Return [x, y] of the center of cell containing provided text 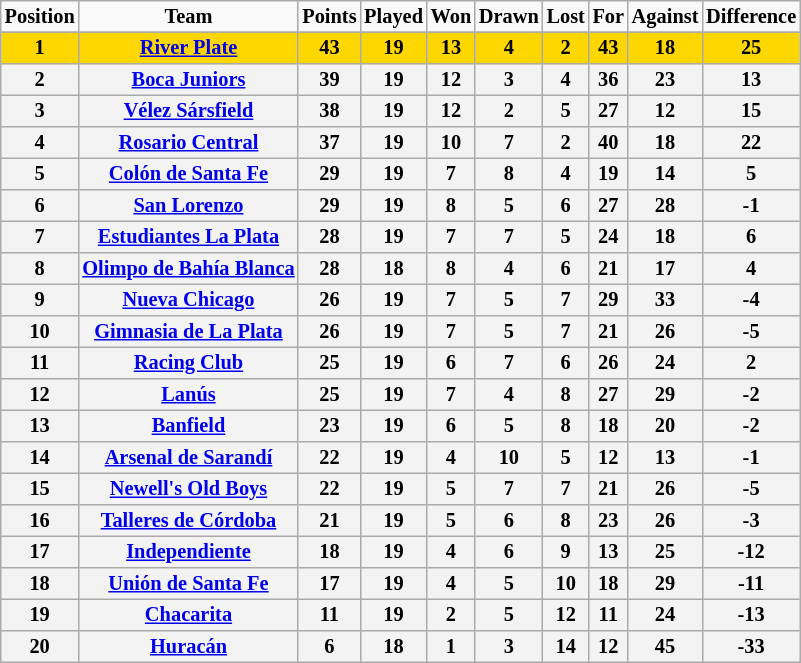
45 [665, 647]
16 [40, 521]
Racing Club [188, 363]
Played [393, 17]
Lanús [188, 395]
Vélez Sársfield [188, 111]
Against [665, 17]
-4 [751, 300]
Estudiantes La Plata [188, 237]
-3 [751, 521]
Difference [751, 17]
Won [451, 17]
40 [608, 143]
Drawn [509, 17]
-13 [751, 615]
Chacarita [188, 615]
Gimnasia de La Plata [188, 332]
Rosario Central [188, 143]
Independiente [188, 552]
Position [40, 17]
38 [329, 111]
Newell's Old Boys [188, 489]
Boca Juniors [188, 80]
39 [329, 80]
Unión de Santa Fe [188, 584]
36 [608, 80]
For [608, 17]
Colón de Santa Fe [188, 174]
Points [329, 17]
33 [665, 300]
Olimpo de Bahía Blanca [188, 269]
Lost [566, 17]
-11 [751, 584]
Team [188, 17]
Huracán [188, 647]
Arsenal de Sarandí [188, 458]
River Plate [188, 48]
-33 [751, 647]
37 [329, 143]
Nueva Chicago [188, 300]
-12 [751, 552]
Banfield [188, 426]
Talleres de Córdoba [188, 521]
San Lorenzo [188, 206]
